Extract the (X, Y) coordinate from the center of the cell holding the provided text.  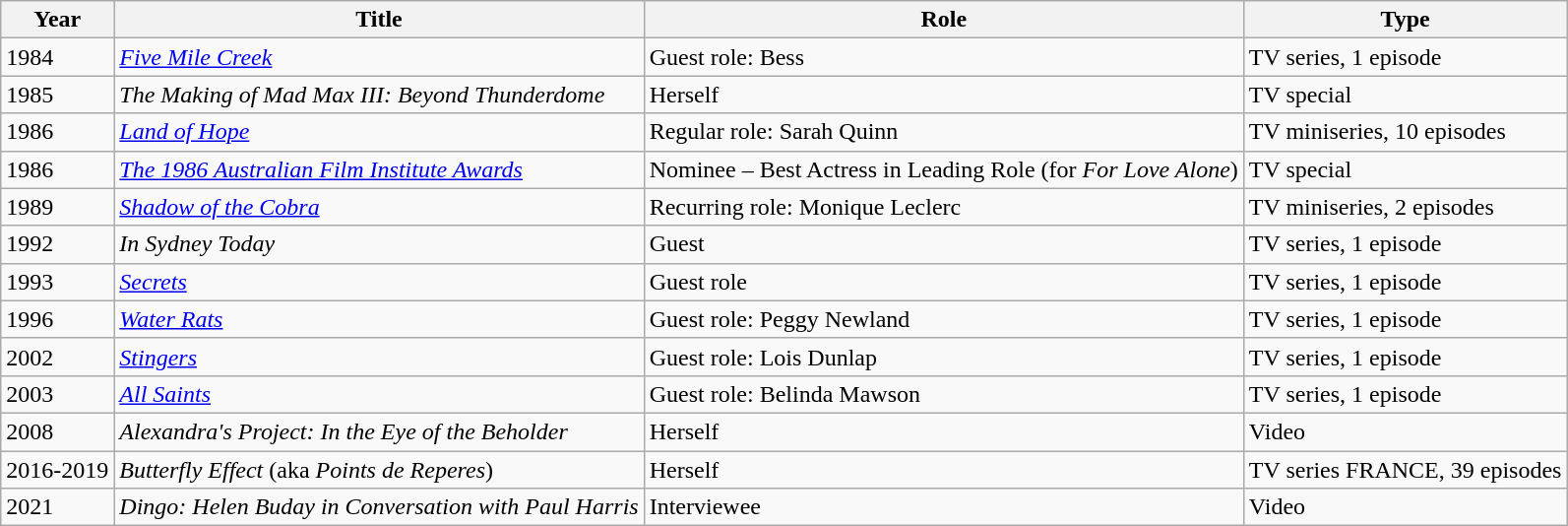
1996 (57, 319)
1989 (57, 207)
Dingo: Helen Buday in Conversation with Paul Harris (379, 507)
2016-2019 (57, 470)
Guest role: Bess (943, 57)
TV series FRANCE, 39 episodes (1406, 470)
Role (943, 20)
Guest role (943, 282)
1992 (57, 244)
2003 (57, 394)
Stingers (379, 357)
Regular role: Sarah Quinn (943, 132)
Recurring role: Monique Leclerc (943, 207)
Title (379, 20)
1985 (57, 95)
2008 (57, 431)
The Making of Mad Max III: Beyond Thunderdome (379, 95)
Secrets (379, 282)
TV miniseries, 10 episodes (1406, 132)
Year (57, 20)
TV miniseries, 2 episodes (1406, 207)
Land of Hope (379, 132)
1993 (57, 282)
The 1986 Australian Film Institute Awards (379, 169)
Nominee – Best Actress in Leading Role (for For Love Alone) (943, 169)
Water Rats (379, 319)
All Saints (379, 394)
2002 (57, 357)
Shadow of the Cobra (379, 207)
Butterfly Effect (aka Points de Reperes) (379, 470)
Guest role: Belinda Mawson (943, 394)
2021 (57, 507)
Guest (943, 244)
Guest role: Peggy Newland (943, 319)
1984 (57, 57)
Guest role: Lois Dunlap (943, 357)
Type (1406, 20)
Alexandra's Project: In the Eye of the Beholder (379, 431)
Five Mile Creek (379, 57)
In Sydney Today (379, 244)
Interviewee (943, 507)
